From the cell containing the given text, extract its center point as (X, Y) coordinate. 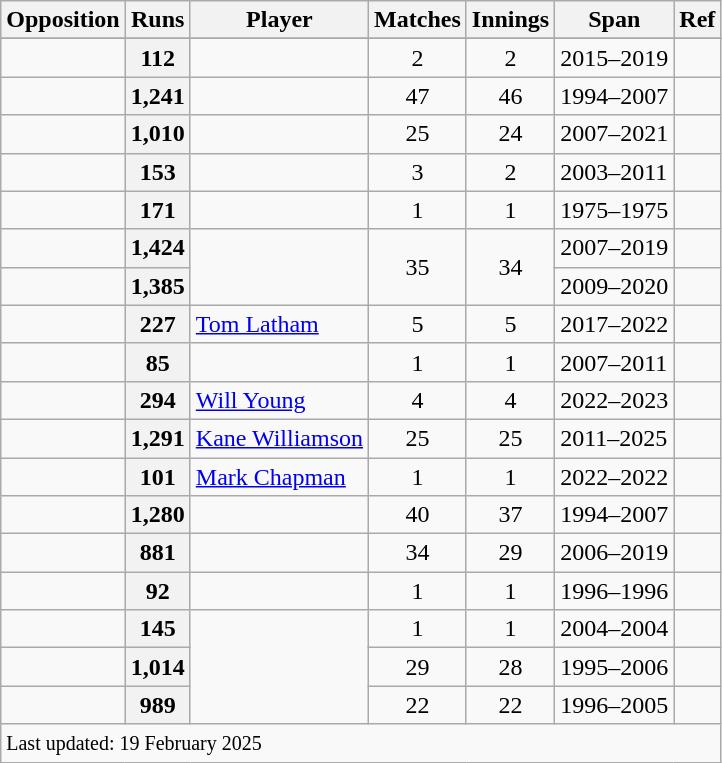
Kane Williamson (279, 438)
37 (510, 515)
Opposition (63, 20)
Ref (698, 20)
112 (158, 58)
1,241 (158, 96)
227 (158, 324)
2017–2022 (614, 324)
1995–2006 (614, 667)
Matches (418, 20)
171 (158, 210)
Innings (510, 20)
2007–2021 (614, 134)
Tom Latham (279, 324)
881 (158, 553)
1,291 (158, 438)
85 (158, 362)
1,385 (158, 286)
101 (158, 477)
47 (418, 96)
1,010 (158, 134)
92 (158, 591)
145 (158, 629)
294 (158, 400)
40 (418, 515)
46 (510, 96)
2022–2022 (614, 477)
2007–2011 (614, 362)
Span (614, 20)
Mark Chapman (279, 477)
24 (510, 134)
1,280 (158, 515)
Last updated: 19 February 2025 (361, 743)
2022–2023 (614, 400)
2007–2019 (614, 248)
2006–2019 (614, 553)
1,014 (158, 667)
2009–2020 (614, 286)
153 (158, 172)
Player (279, 20)
2003–2011 (614, 172)
1975–1975 (614, 210)
Will Young (279, 400)
2015–2019 (614, 58)
3 (418, 172)
Runs (158, 20)
35 (418, 267)
2011–2025 (614, 438)
1996–2005 (614, 705)
2004–2004 (614, 629)
28 (510, 667)
989 (158, 705)
1996–1996 (614, 591)
1,424 (158, 248)
